Extract the (x, y) coordinate from the center of the cell holding the provided text.  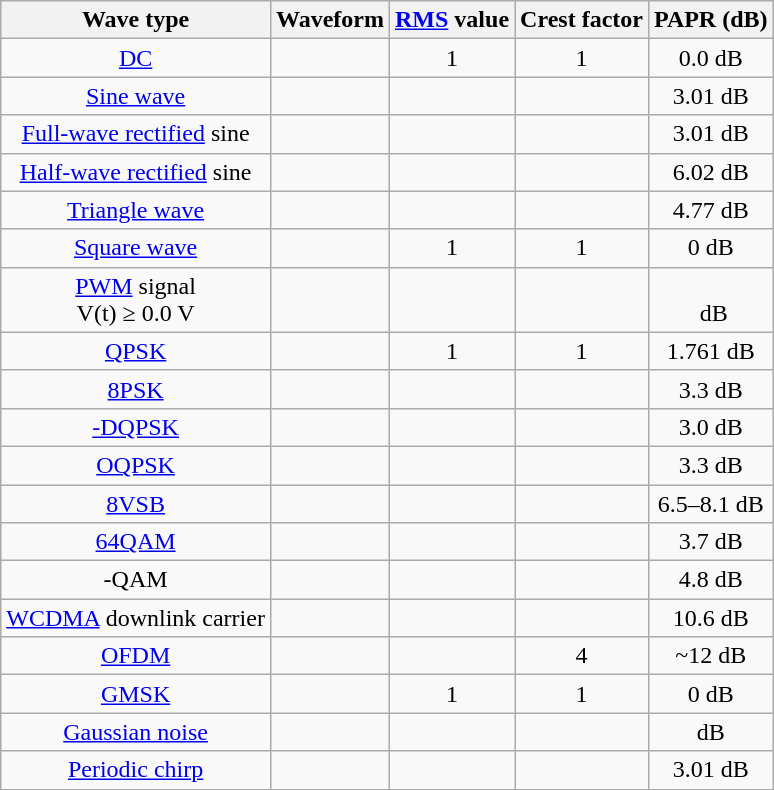
8PSK (136, 389)
-QAM (136, 580)
OQPSK (136, 465)
1.761 dB (710, 351)
GMSK (136, 694)
Crest factor (582, 20)
PWM signal V(t) ≥ 0.0 V (136, 300)
Triangle wave (136, 210)
RMS value (452, 20)
3.0 dB (710, 427)
6.5–8.1 dB (710, 503)
Full-wave rectified sine (136, 134)
Waveform (330, 20)
6.02 dB (710, 172)
0.0 dB (710, 58)
OFDM (136, 656)
Wave type (136, 20)
DC (136, 58)
Gaussian noise (136, 732)
Square wave (136, 248)
8VSB (136, 503)
4 (582, 656)
4.8 dB (710, 580)
Sine wave (136, 96)
3.7 dB (710, 542)
4.77 dB (710, 210)
PAPR (dB) (710, 20)
WCDMA downlink carrier (136, 618)
Periodic chirp (136, 770)
~12 dB (710, 656)
QPSK (136, 351)
64QAM (136, 542)
-DQPSK (136, 427)
10.6 dB (710, 618)
Half-wave rectified sine (136, 172)
